Capture the cell that displays the provided text and extract its [X, Y] central coordinate. 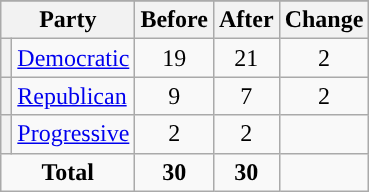
Progressive [74, 134]
Before [174, 20]
Republican [74, 96]
21 [246, 58]
Change [324, 20]
7 [246, 96]
After [246, 20]
19 [174, 58]
9 [174, 96]
Democratic [74, 58]
Total [68, 172]
Party [68, 20]
